Scan for the cell matching the given text and deliver its (x, y) coordinate at center. 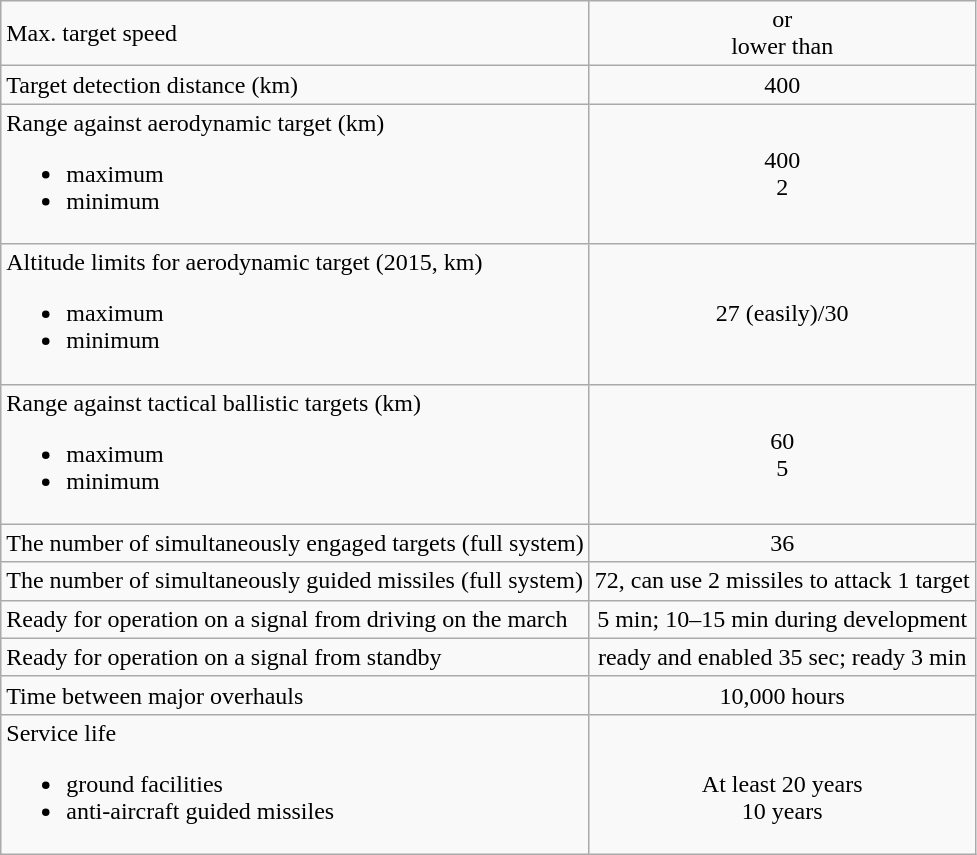
orlower than (782, 34)
Ready for operation on a signal from standby (295, 657)
400 (782, 85)
4002 (782, 174)
Max. target speed (295, 34)
Service lifeground facilitiesanti-aircraft guided missiles (295, 784)
27 (easily)/30 (782, 314)
10,000 hours (782, 695)
Range against tactical ballistic targets (km)maximumminimum (295, 454)
Altitude limits for aerodynamic target (2015, km)maximumminimum (295, 314)
72, can use 2 missiles to attack 1 target (782, 581)
36 (782, 543)
Ready for operation on a signal from driving on the march (295, 619)
ready and enabled 35 sec; ready 3 min (782, 657)
605 (782, 454)
The number of simultaneously engaged targets (full system) (295, 543)
Target detection distance (km) (295, 85)
5 min; 10–15 min during development (782, 619)
Time between major overhauls (295, 695)
The number of simultaneously guided missiles (full system) (295, 581)
Range against aerodynamic target (km)maximumminimum (295, 174)
At least 20 years10 years (782, 784)
